Return [x, y] of the center of cell containing provided text 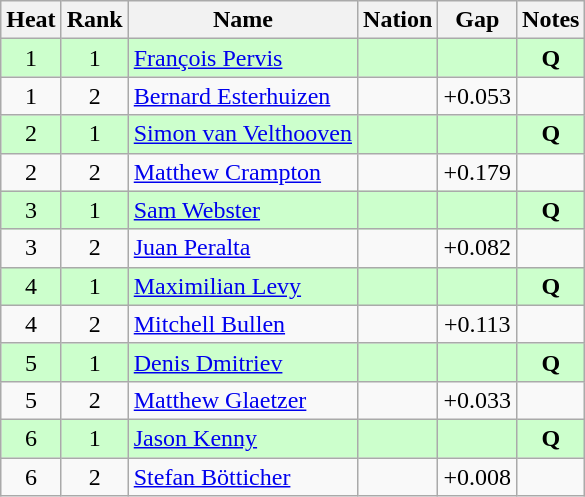
+0.033 [478, 400]
Nation [398, 20]
Bernard Esterhuizen [242, 96]
François Pervis [242, 58]
Denis Dmitriev [242, 362]
Notes [551, 20]
+0.008 [478, 477]
Simon van Velthooven [242, 134]
Matthew Crampton [242, 172]
Name [242, 20]
Matthew Glaetzer [242, 400]
Stefan Bötticher [242, 477]
+0.113 [478, 324]
Heat [31, 20]
Maximilian Levy [242, 286]
+0.179 [478, 172]
Jason Kenny [242, 438]
Rank [94, 20]
+0.082 [478, 248]
Sam Webster [242, 210]
Juan Peralta [242, 248]
Mitchell Bullen [242, 324]
+0.053 [478, 96]
Gap [478, 20]
